Locate the cell with the specified text and output its [X, Y] center coordinate. 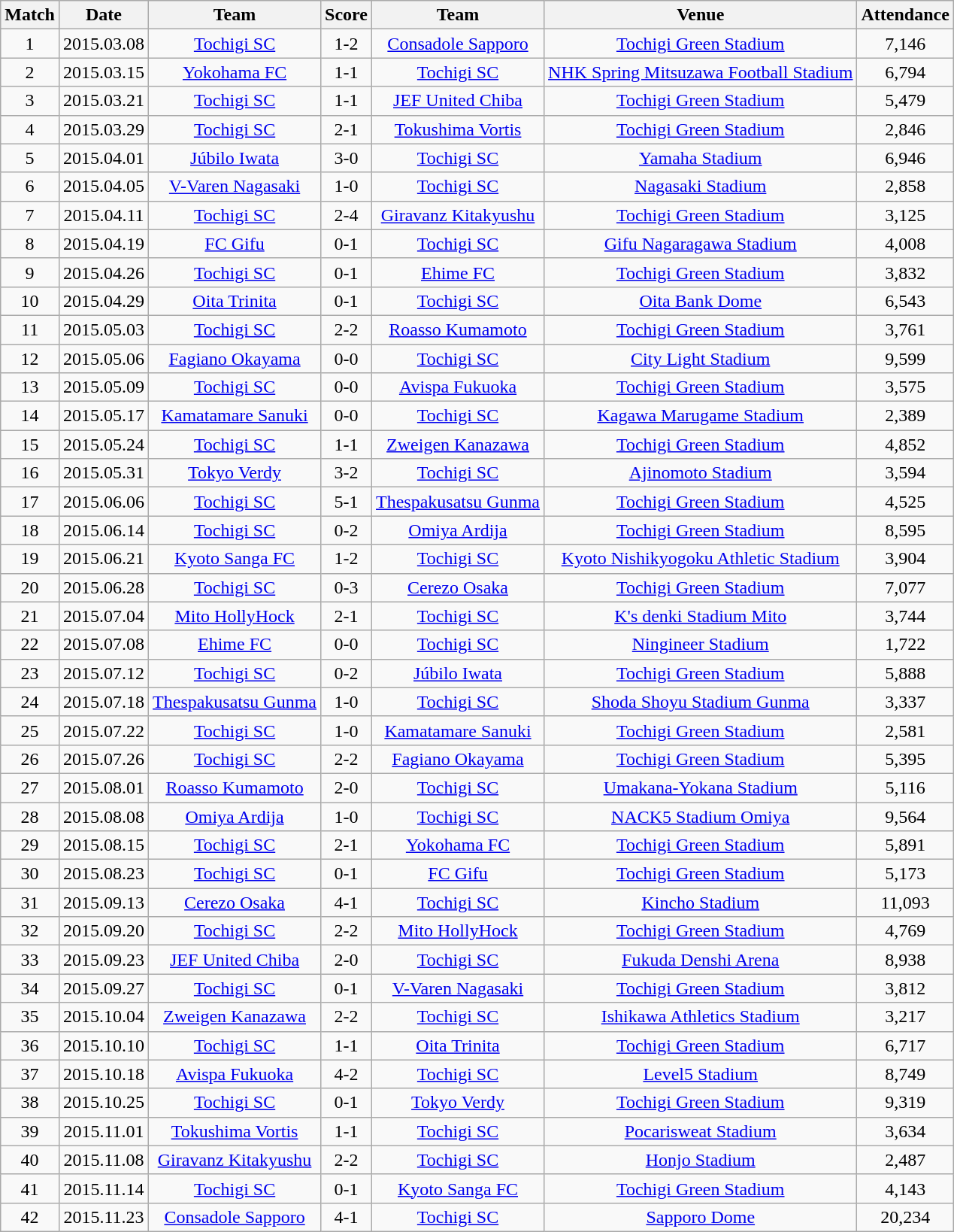
2015.03.08 [104, 44]
2015.11.14 [104, 1188]
2015.07.26 [104, 759]
6,717 [905, 1045]
12 [30, 359]
16 [30, 473]
2015.06.06 [104, 502]
3,337 [905, 702]
2015.03.29 [104, 129]
2015.06.14 [104, 530]
2015.10.25 [104, 1103]
32 [30, 931]
3-2 [347, 473]
30 [30, 874]
3 [30, 101]
7,146 [905, 44]
Ajinomoto Stadium [701, 473]
2015.07.04 [104, 616]
2015.03.21 [104, 101]
8 [30, 244]
14 [30, 416]
Match [30, 15]
Level5 Stadium [701, 1074]
21 [30, 616]
2,487 [905, 1160]
Pocarisweat Stadium [701, 1131]
8,938 [905, 960]
4 [30, 129]
18 [30, 530]
Gifu Nagaragawa Stadium [701, 244]
2015.10.18 [104, 1074]
Ningineer Stadium [701, 645]
6,543 [905, 301]
39 [30, 1131]
19 [30, 559]
5-1 [347, 502]
20 [30, 587]
Kagawa Marugame Stadium [701, 416]
2015.10.10 [104, 1045]
Shoda Shoyu Stadium Gunma [701, 702]
2015.05.06 [104, 359]
28 [30, 816]
2015.11.08 [104, 1160]
31 [30, 903]
Attendance [905, 15]
4,769 [905, 931]
8,749 [905, 1074]
25 [30, 730]
2015.04.19 [104, 244]
6,794 [905, 72]
2015.11.23 [104, 1217]
17 [30, 502]
K's denki Stadium Mito [701, 616]
2,858 [905, 187]
2015.09.23 [104, 960]
NHK Spring Mitsuzawa Football Stadium [701, 72]
4,525 [905, 502]
2015.06.28 [104, 587]
2015.05.17 [104, 416]
5,479 [905, 101]
Ishikawa Athletics Stadium [701, 1017]
2015.07.12 [104, 673]
NACK5 Stadium Omiya [701, 816]
1 [30, 44]
2015.05.31 [104, 473]
2015.05.09 [104, 387]
9,319 [905, 1103]
2015.05.24 [104, 445]
5,891 [905, 845]
33 [30, 960]
4,143 [905, 1188]
2015.07.18 [104, 702]
9,599 [905, 359]
3,744 [905, 616]
13 [30, 387]
9,564 [905, 816]
3,125 [905, 215]
27 [30, 787]
41 [30, 1188]
1,722 [905, 645]
Kincho Stadium [701, 903]
8,595 [905, 530]
11 [30, 329]
3-0 [347, 158]
20,234 [905, 1217]
Date [104, 15]
23 [30, 673]
34 [30, 988]
2015.11.01 [104, 1131]
2015.04.26 [104, 272]
Nagasaki Stadium [701, 187]
3,575 [905, 387]
3,761 [905, 329]
2015.04.01 [104, 158]
Honjo Stadium [701, 1160]
2,581 [905, 730]
22 [30, 645]
2015.03.15 [104, 72]
2,846 [905, 129]
5,395 [905, 759]
2015.08.15 [104, 845]
2-4 [347, 215]
26 [30, 759]
29 [30, 845]
3,832 [905, 272]
2015.08.08 [104, 816]
24 [30, 702]
2 [30, 72]
2015.07.08 [104, 645]
15 [30, 445]
2015.04.05 [104, 187]
Yamaha Stadium [701, 158]
4,008 [905, 244]
4-2 [347, 1074]
6 [30, 187]
2015.05.03 [104, 329]
2015.07.22 [104, 730]
5,116 [905, 787]
38 [30, 1103]
2015.08.23 [104, 874]
Kyoto Nishikyogoku Athletic Stadium [701, 559]
2015.10.04 [104, 1017]
6,946 [905, 158]
2015.09.27 [104, 988]
Oita Bank Dome [701, 301]
Venue [701, 15]
10 [30, 301]
2015.04.29 [104, 301]
3,904 [905, 559]
40 [30, 1160]
2015.09.13 [104, 903]
2015.04.11 [104, 215]
11,093 [905, 903]
Umakana-Yokana Stadium [701, 787]
5 [30, 158]
3,217 [905, 1017]
2015.09.20 [104, 931]
3,812 [905, 988]
4,852 [905, 445]
0-3 [347, 587]
9 [30, 272]
2015.08.01 [104, 787]
3,634 [905, 1131]
42 [30, 1217]
Sapporo Dome [701, 1217]
3,594 [905, 473]
7,077 [905, 587]
35 [30, 1017]
5,173 [905, 874]
Score [347, 15]
2,389 [905, 416]
2015.06.21 [104, 559]
5,888 [905, 673]
Fukuda Denshi Arena [701, 960]
City Light Stadium [701, 359]
36 [30, 1045]
37 [30, 1074]
7 [30, 215]
